Extract the (x, y) coordinate from the center of the cell holding the provided text.  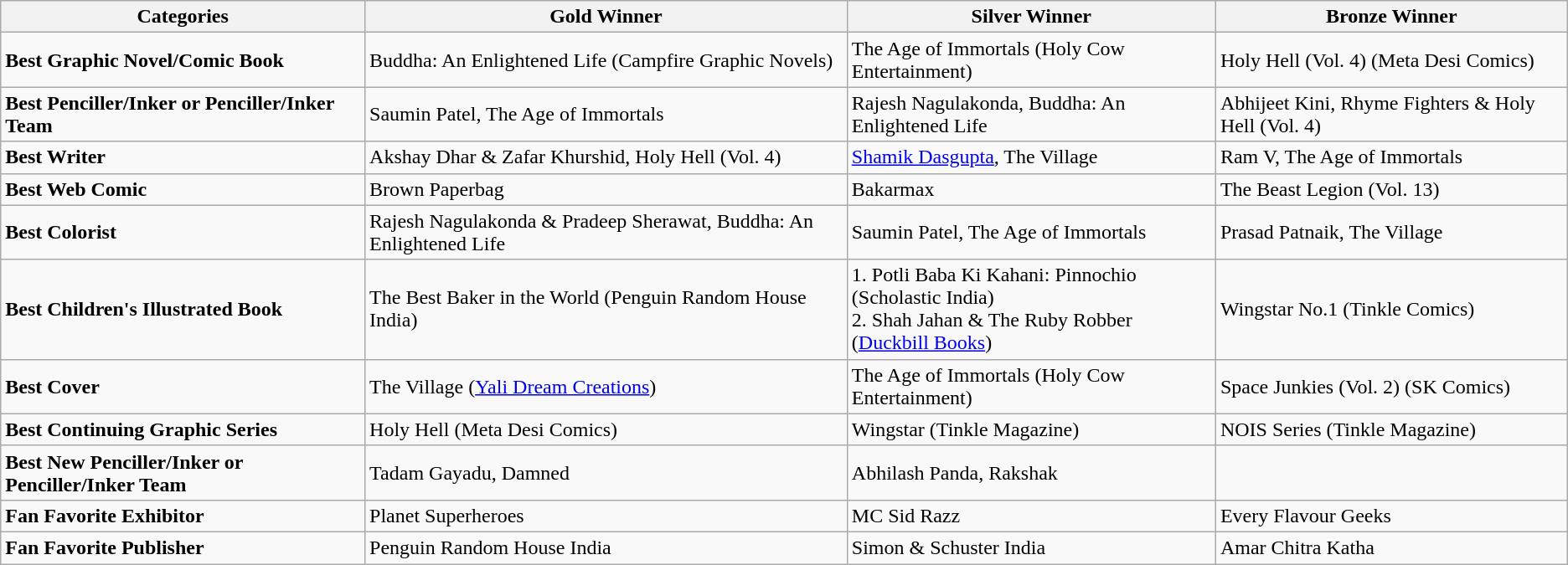
Abhijeet Kini, Rhyme Fighters & Holy Hell (Vol. 4) (1391, 114)
The Best Baker in the World (Penguin Random House India) (606, 310)
MC Sid Razz (1031, 516)
Silver Winner (1031, 17)
Rajesh Nagulakonda & Pradeep Sherawat, Buddha: An Enlightened Life (606, 233)
Amar Chitra Katha (1391, 547)
Holy Hell (Meta Desi Comics) (606, 429)
Best Cover (183, 387)
Best Children's Illustrated Book (183, 310)
Wingstar No.1 (Tinkle Comics) (1391, 310)
Planet Superheroes (606, 516)
Best Writer (183, 157)
Space Junkies (Vol. 2) (SK Comics) (1391, 387)
Gold Winner (606, 17)
Prasad Patnaik, The Village (1391, 233)
NOIS Series (Tinkle Magazine) (1391, 429)
Bakarmax (1031, 189)
Best Web Comic (183, 189)
Wingstar (Tinkle Magazine) (1031, 429)
Rajesh Nagulakonda, Buddha: An Enlightened Life (1031, 114)
Akshay Dhar & Zafar Khurshid, Holy Hell (Vol. 4) (606, 157)
The Village (Yali Dream Creations) (606, 387)
Categories (183, 17)
Buddha: An Enlightened Life (Campfire Graphic Novels) (606, 60)
Best New Penciller/Inker or Penciller/Inker Team (183, 472)
Shamik Dasgupta, The Village (1031, 157)
Every Flavour Geeks (1391, 516)
Abhilash Panda, Rakshak (1031, 472)
Holy Hell (Vol. 4) (Meta Desi Comics) (1391, 60)
Penguin Random House India (606, 547)
Best Continuing Graphic Series (183, 429)
Ram V, The Age of Immortals (1391, 157)
Fan Favorite Publisher (183, 547)
Simon & Schuster India (1031, 547)
Tadam Gayadu, Damned (606, 472)
Brown Paperbag (606, 189)
Best Graphic Novel/Comic Book (183, 60)
Bronze Winner (1391, 17)
The Beast Legion (Vol. 13) (1391, 189)
Best Penciller/Inker or Penciller/Inker Team (183, 114)
Best Colorist (183, 233)
1. Potli Baba Ki Kahani: Pinnochio (Scholastic India)2. Shah Jahan & The Ruby Robber (Duckbill Books) (1031, 310)
Fan Favorite Exhibitor (183, 516)
